Search for the cell housing the specified text and yield its (x, y) center coordinate. 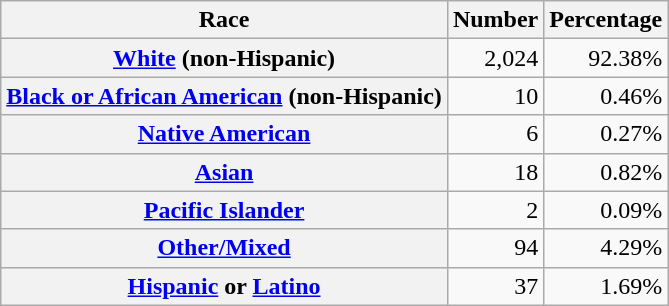
0.09% (606, 210)
1.69% (606, 286)
2,024 (495, 58)
2 (495, 210)
Percentage (606, 20)
92.38% (606, 58)
Asian (224, 172)
Black or African American (non-Hispanic) (224, 96)
White (non-Hispanic) (224, 58)
18 (495, 172)
Pacific Islander (224, 210)
94 (495, 248)
Hispanic or Latino (224, 286)
Race (224, 20)
6 (495, 134)
0.27% (606, 134)
0.82% (606, 172)
Native American (224, 134)
4.29% (606, 248)
Number (495, 20)
10 (495, 96)
37 (495, 286)
Other/Mixed (224, 248)
0.46% (606, 96)
